From the cell containing the given text, extract its center point as [x, y] coordinate. 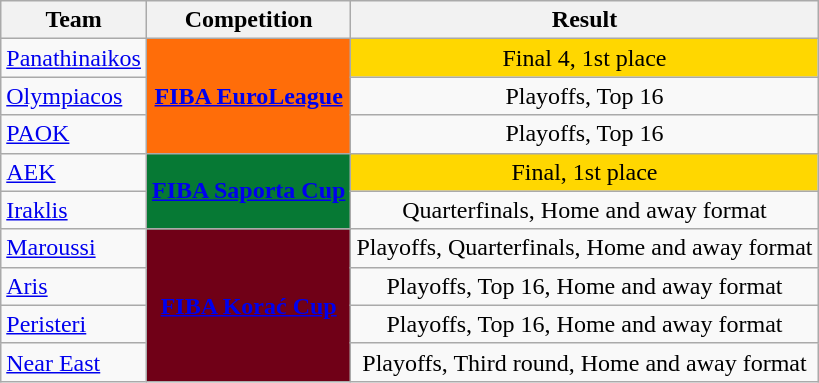
Peristeri [74, 324]
FIBA Saporta Cup [248, 191]
Competition [248, 20]
Maroussi [74, 248]
Result [584, 20]
Iraklis [74, 210]
Final 4, 1st place [584, 58]
PAOK [74, 134]
Final, 1st place [584, 172]
Panathinaikos [74, 58]
Playoffs, Quarterfinals, Home and away format [584, 248]
Quarterfinals, Home and away format [584, 210]
FIBA Korać Cup [248, 305]
Aris [74, 286]
Team [74, 20]
FIBA EuroLeague [248, 96]
AEK [74, 172]
Playoffs, Third round, Home and away format [584, 362]
Near East [74, 362]
Olympiacos [74, 96]
